Scan for the cell matching the given text and deliver its (x, y) coordinate at center. 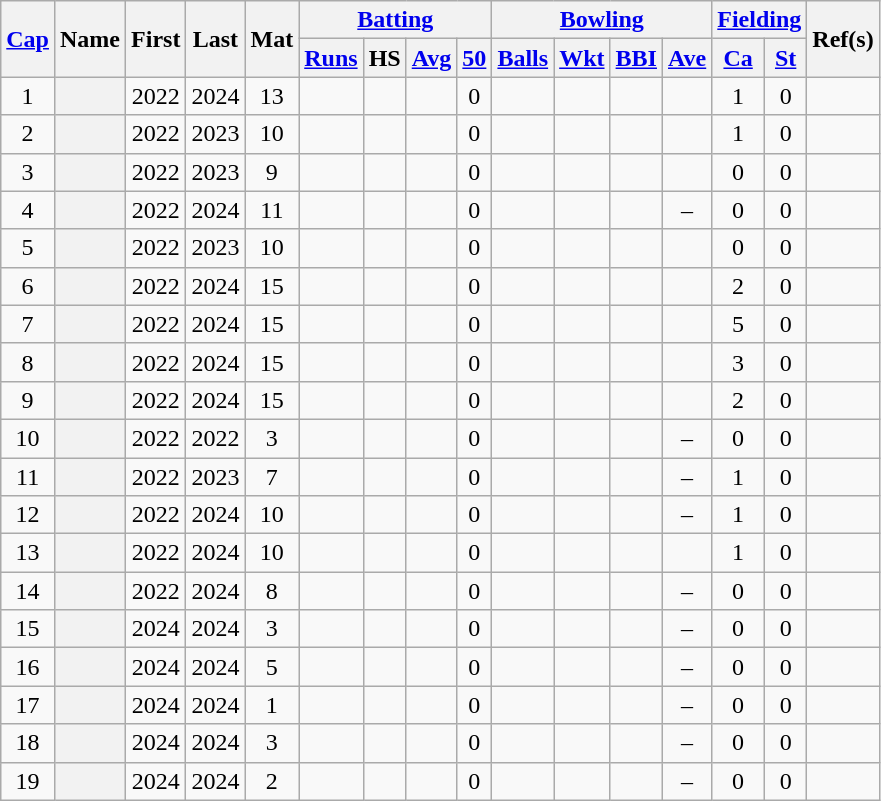
Bowling (602, 20)
Name (90, 39)
Wkt (582, 58)
Cap (28, 39)
Batting (396, 20)
16 (28, 667)
Avg (432, 58)
14 (28, 591)
18 (28, 743)
Mat (272, 39)
6 (28, 286)
BBI (636, 58)
First (156, 39)
17 (28, 705)
Balls (523, 58)
12 (28, 515)
19 (28, 781)
Ave (686, 58)
HS (384, 58)
Runs (331, 58)
4 (28, 210)
50 (474, 58)
Ca (738, 58)
Last (216, 39)
Fielding (760, 20)
St (786, 58)
Ref(s) (843, 39)
